Return [X, Y] of the center of cell containing provided text 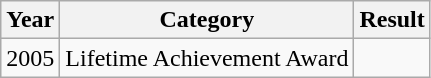
Year [30, 20]
Result [392, 20]
Lifetime Achievement Award [207, 58]
Category [207, 20]
2005 [30, 58]
